Pinpoint the cell where the given text exists, returning its [X, Y] midpoint coordinate. 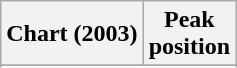
Peakposition [189, 34]
Chart (2003) [72, 34]
